Extract the [X, Y] coordinate from the center of the cell holding the provided text.  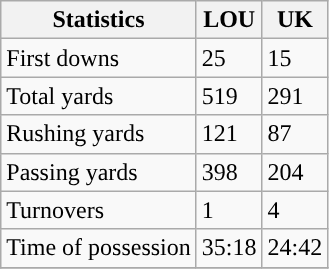
Total yards [99, 96]
Passing yards [99, 172]
First downs [99, 58]
Time of possession [99, 248]
15 [295, 58]
4 [295, 210]
87 [295, 134]
Turnovers [99, 210]
291 [295, 96]
519 [229, 96]
Rushing yards [99, 134]
35:18 [229, 248]
24:42 [295, 248]
LOU [229, 20]
398 [229, 172]
121 [229, 134]
Statistics [99, 20]
1 [229, 210]
UK [295, 20]
25 [229, 58]
204 [295, 172]
